Detect which cell encompasses the target text, then output its [X, Y] center coordinate. 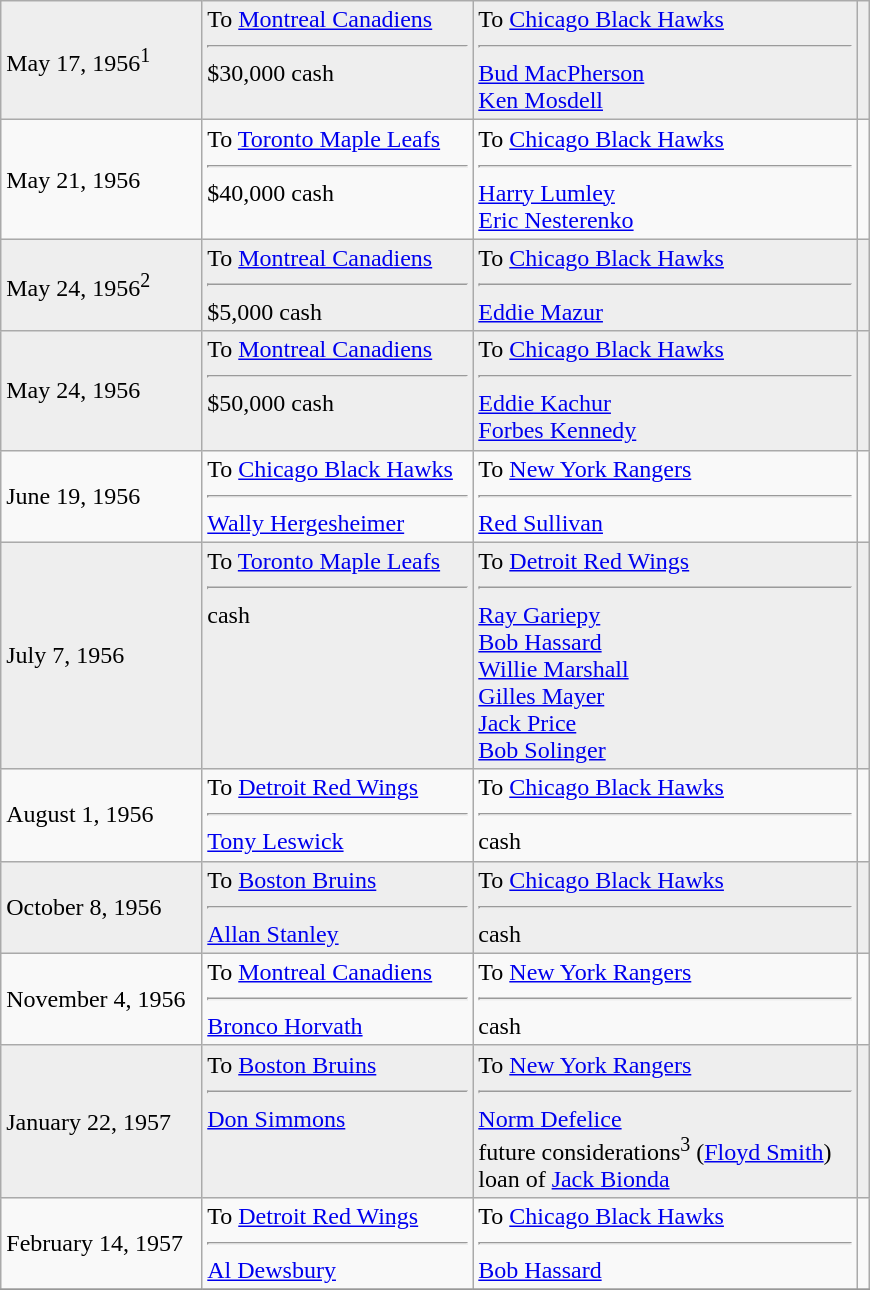
May 24, 19562 [102, 285]
May 24, 1956 [102, 390]
To Montreal Canadiens$30,000 cash [338, 60]
August 1, 1956 [102, 815]
July 7, 1956 [102, 656]
June 19, 1956 [102, 496]
To Montreal CanadiensBronco Horvath [338, 999]
To Toronto Maple Leafscash [338, 656]
To Chicago Black HawksBob Hassard [666, 1244]
To Chicago Black HawksHarry LumleyEric Nesterenko [666, 180]
To Chicago Black HawksEddie KachurForbes Kennedy [666, 390]
To Detroit Red WingsTony Leswick [338, 815]
To Toronto Maple Leafs$40,000 cash [338, 180]
May 21, 1956 [102, 180]
To New York RangersRed Sullivan [666, 496]
To Boston BruinsDon Simmons [338, 1122]
To Detroit Red WingsAl Dewsbury [338, 1244]
October 8, 1956 [102, 907]
To Montreal Canadiens$5,000 cash [338, 285]
To Boston BruinsAllan Stanley [338, 907]
To Detroit Red WingsRay GariepyBob HassardWillie MarshallGilles MayerJack PriceBob Solinger [666, 656]
To Montreal Canadiens$50,000 cash [338, 390]
To Chicago Black HawksEddie Mazur [666, 285]
To Chicago Black HawksWally Hergesheimer [338, 496]
February 14, 1957 [102, 1244]
To New York RangersNorm Defelicefuture considerations3 (Floyd Smith)loan of Jack Bionda [666, 1122]
November 4, 1956 [102, 999]
To Chicago Black HawksBud MacPhersonKen Mosdell [666, 60]
To New York Rangerscash [666, 999]
January 22, 1957 [102, 1122]
May 17, 19561 [102, 60]
